Determine the (x, y) coordinate at the center of the cell enclosing the given text.  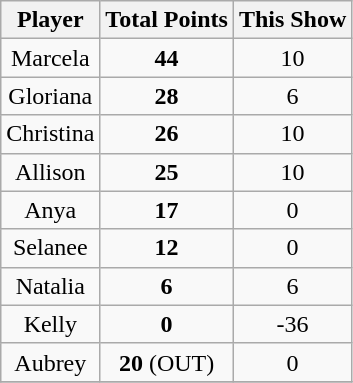
Gloriana (50, 96)
Player (50, 20)
Natalia (50, 286)
Kelly (50, 324)
26 (167, 134)
25 (167, 172)
Total Points (167, 20)
-36 (292, 324)
20 (OUT) (167, 362)
12 (167, 248)
17 (167, 210)
This Show (292, 20)
Christina (50, 134)
Marcela (50, 58)
Anya (50, 210)
44 (167, 58)
28 (167, 96)
Aubrey (50, 362)
Allison (50, 172)
Selanee (50, 248)
